Scan for the cell matching the given text and deliver its [X, Y] coordinate at center. 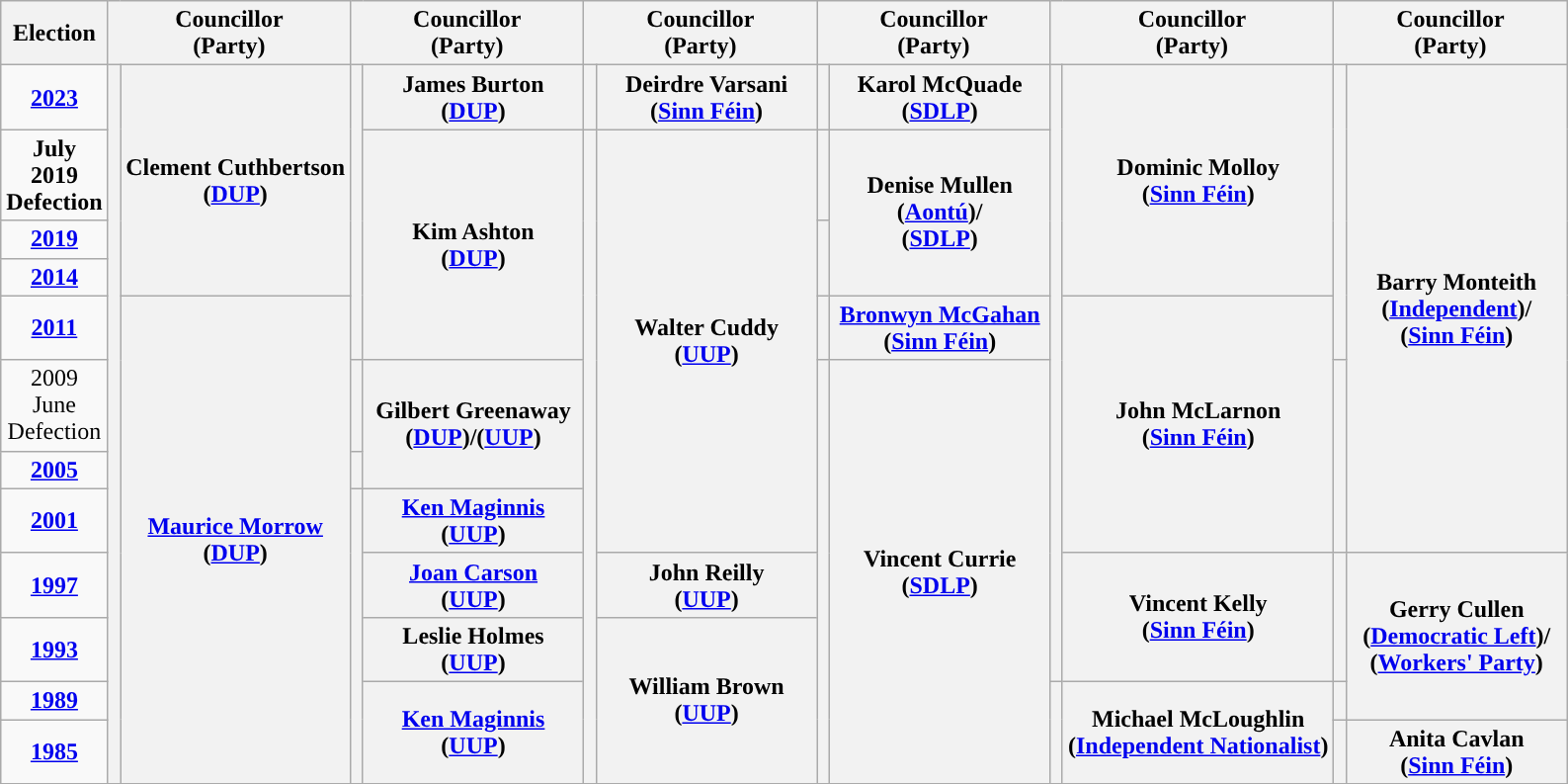
Michael McLoughlin (Independent Nationalist) [1197, 732]
Maurice Morrow (DUP) [235, 540]
William Brown (UUP) [706, 700]
John Reilly (UUP) [706, 585]
2019 [54, 239]
Dominic Molloy (Sinn Féin) [1197, 180]
1993 [54, 649]
James Burton (DUP) [473, 97]
2005 [54, 470]
Clement Cuthbertson (DUP) [235, 180]
Barry Monteith (Independent)/ (Sinn Féin) [1456, 309]
2014 [54, 277]
Gilbert Greenaway (DUP)/(UUP) [473, 424]
Election [54, 34]
Deirdre Varsani (Sinn Féin) [706, 97]
2011 [54, 328]
Gerry Cullen (Democratic Left)/ (Workers' Party) [1456, 636]
Karol McQuade (SDLP) [940, 97]
July 2019 Defection [54, 175]
1985 [54, 751]
1989 [54, 700]
2009 June Defection [54, 405]
Denise Mullen (Aontú)/ (SDLP) [940, 213]
2001 [54, 520]
2023 [54, 97]
Leslie Holmes (UUP) [473, 649]
Walter Cuddy (UUP) [706, 341]
Kim Ashton (DUP) [473, 245]
Vincent Currie (SDLP) [940, 571]
Joan Carson (UUP) [473, 585]
John McLarnon (Sinn Féin) [1197, 424]
Anita Cavlan (Sinn Féin) [1456, 751]
Vincent Kelly (Sinn Féin) [1197, 617]
Bronwyn McGahan (Sinn Féin) [940, 328]
1997 [54, 585]
